Extract the (X, Y) coordinate from the center of the cell holding the provided text.  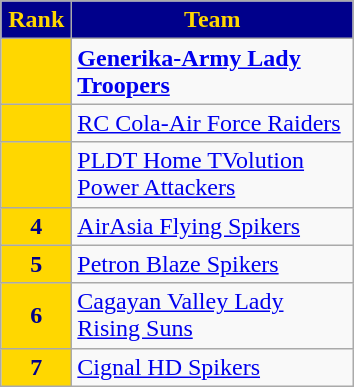
RC Cola-Air Force Raiders (212, 123)
5 (36, 264)
Cignal HD Spikers (212, 367)
6 (36, 316)
PLDT Home TVolution Power Attackers (212, 174)
7 (36, 367)
4 (36, 226)
Team (212, 20)
Petron Blaze Spikers (212, 264)
Cagayan Valley Lady Rising Suns (212, 316)
Rank (36, 20)
Generika-Army Lady Troopers (212, 72)
AirAsia Flying Spikers (212, 226)
